Locate the cell with the specified text and output its (X, Y) center coordinate. 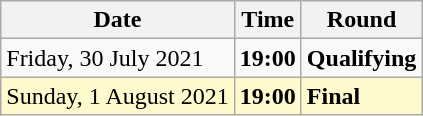
Friday, 30 July 2021 (118, 58)
Sunday, 1 August 2021 (118, 96)
Qualifying (361, 58)
Final (361, 96)
Date (118, 20)
Round (361, 20)
Time (268, 20)
